Extract the [X, Y] coordinate from the center of the cell holding the provided text.  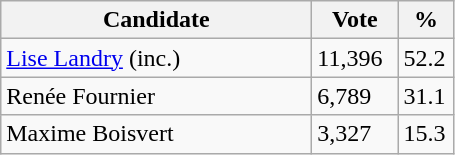
11,396 [355, 58]
3,327 [355, 134]
Candidate [156, 20]
52.2 [426, 58]
Vote [355, 20]
31.1 [426, 96]
6,789 [355, 96]
15.3 [426, 134]
% [426, 20]
Lise Landry (inc.) [156, 58]
Renée Fournier [156, 96]
Maxime Boisvert [156, 134]
